Pinpoint the cell where the given text exists, returning its (x, y) midpoint coordinate. 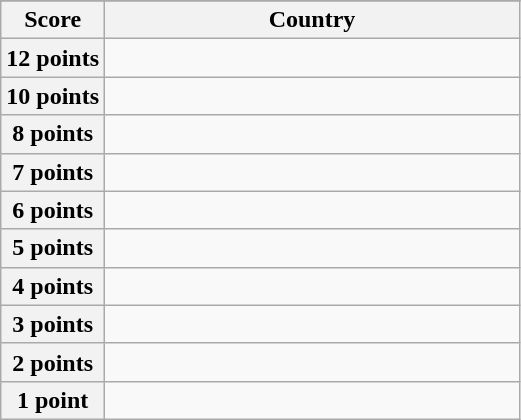
12 points (53, 58)
6 points (53, 210)
Country (312, 20)
10 points (53, 96)
8 points (53, 134)
2 points (53, 362)
5 points (53, 248)
4 points (53, 286)
Score (53, 20)
3 points (53, 324)
1 point (53, 400)
7 points (53, 172)
